Capture the cell that displays the provided text and extract its [X, Y] central coordinate. 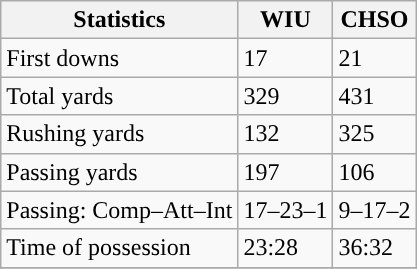
106 [374, 172]
Time of possession [120, 248]
Statistics [120, 20]
132 [286, 134]
Total yards [120, 96]
197 [286, 172]
325 [374, 134]
17 [286, 58]
First downs [120, 58]
Passing: Comp–Att–Int [120, 210]
Rushing yards [120, 134]
WIU [286, 20]
Passing yards [120, 172]
21 [374, 58]
329 [286, 96]
36:32 [374, 248]
23:28 [286, 248]
9–17–2 [374, 210]
17–23–1 [286, 210]
CHSO [374, 20]
431 [374, 96]
